Pinpoint the cell where the given text exists, returning its [x, y] midpoint coordinate. 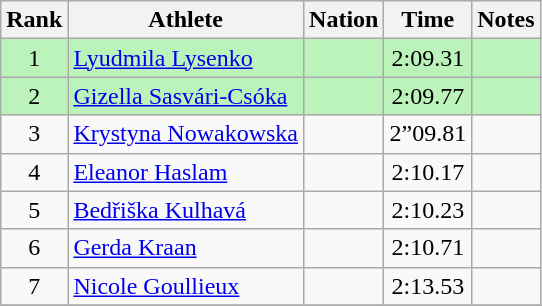
2”09.81 [428, 134]
Athlete [186, 20]
Time [428, 20]
4 [34, 172]
Gerda Kraan [186, 248]
Eleanor Haslam [186, 172]
Krystyna Nowakowska [186, 134]
2:10.23 [428, 210]
Lyudmila Lysenko [186, 58]
Rank [34, 20]
Bedřiška Kulhavá [186, 210]
Gizella Sasvári-Csóka [186, 96]
Notes [506, 20]
2:10.71 [428, 248]
2 [34, 96]
3 [34, 134]
2:09.31 [428, 58]
2:10.17 [428, 172]
2:13.53 [428, 286]
5 [34, 210]
Nicole Goullieux [186, 286]
6 [34, 248]
7 [34, 286]
1 [34, 58]
Nation [344, 20]
2:09.77 [428, 96]
